Locate the cell with the specified text and output its [X, Y] center coordinate. 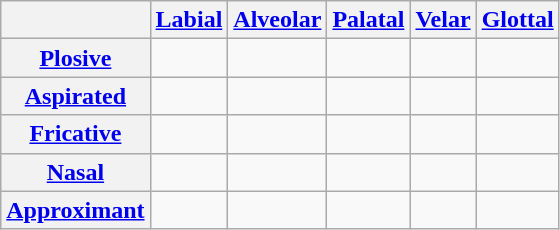
Nasal [76, 172]
Fricative [76, 134]
Alveolar [278, 20]
Palatal [368, 20]
Velar [443, 20]
Aspirated [76, 96]
Approximant [76, 210]
Labial [189, 20]
Plosive [76, 58]
Glottal [518, 20]
